Search for the cell housing the specified text and yield its (X, Y) center coordinate. 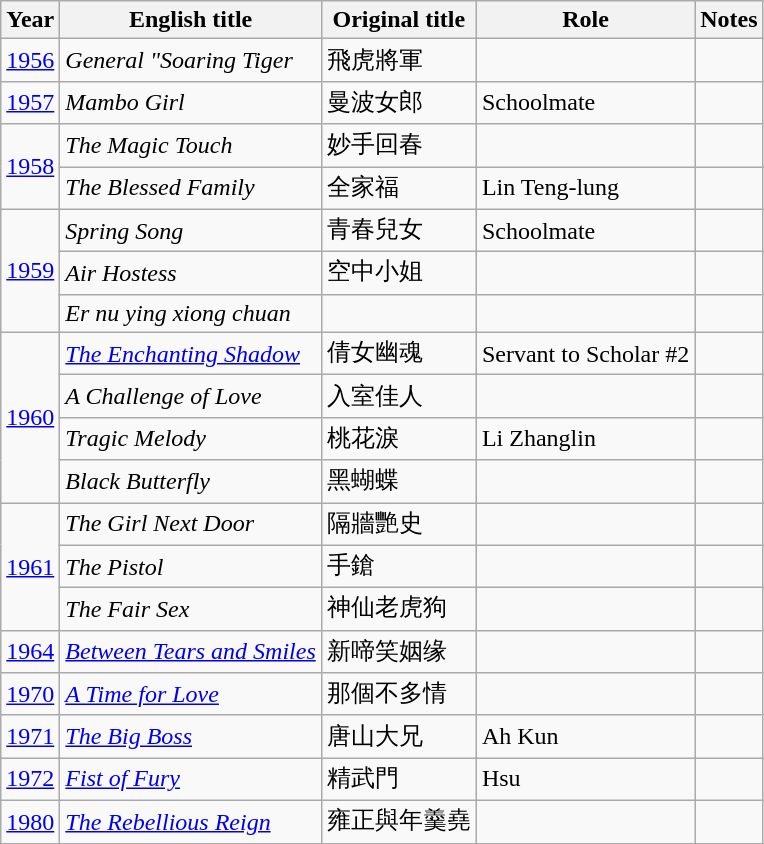
神仙老虎狗 (398, 610)
A Challenge of Love (190, 396)
1972 (30, 780)
Notes (729, 20)
1957 (30, 102)
Hsu (585, 780)
General "Soaring Tiger (190, 60)
1980 (30, 822)
The Blessed Family (190, 188)
Li Zhanglin (585, 438)
1959 (30, 270)
English title (190, 20)
唐山大兄 (398, 736)
Year (30, 20)
The Enchanting Shadow (190, 354)
黑蝴蝶 (398, 482)
曼波女郎 (398, 102)
Ah Kun (585, 736)
青春兒女 (398, 230)
Spring Song (190, 230)
1964 (30, 652)
The Big Boss (190, 736)
1971 (30, 736)
入室佳人 (398, 396)
飛虎將軍 (398, 60)
Original title (398, 20)
1970 (30, 694)
妙手回春 (398, 146)
The Fair Sex (190, 610)
雍正與年羹堯 (398, 822)
Black Butterfly (190, 482)
那個不多情 (398, 694)
Tragic Melody (190, 438)
1956 (30, 60)
A Time for Love (190, 694)
精武門 (398, 780)
空中小姐 (398, 274)
手鎗 (398, 566)
桃花淚 (398, 438)
Role (585, 20)
1961 (30, 566)
1960 (30, 417)
倩女幽魂 (398, 354)
Lin Teng-lung (585, 188)
1958 (30, 166)
Air Hostess (190, 274)
Er nu ying xiong chuan (190, 313)
Between Tears and Smiles (190, 652)
隔牆艷史 (398, 524)
全家福 (398, 188)
Servant to Scholar #2 (585, 354)
Fist of Fury (190, 780)
新啼笑姻缘 (398, 652)
The Magic Touch (190, 146)
The Pistol (190, 566)
Mambo Girl (190, 102)
The Girl Next Door (190, 524)
The Rebellious Reign (190, 822)
